Find where the given text appears and provide that cell's center as (x, y) coordinate. 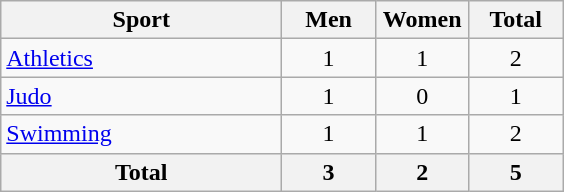
3 (329, 172)
0 (422, 96)
Sport (142, 20)
Men (329, 20)
Swimming (142, 134)
5 (516, 172)
Women (422, 20)
Athletics (142, 58)
Judo (142, 96)
